Return [X, Y] of the center of cell containing provided text 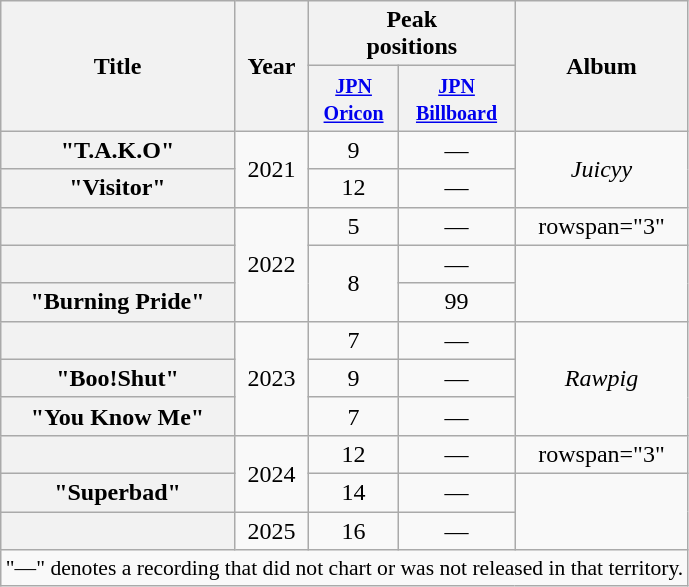
2022 [272, 264]
2024 [272, 473]
JPNOricon [354, 98]
Juicyy [602, 169]
"You Know Me" [118, 416]
"—" denotes a recording that did not chart or was not released in that territory. [345, 568]
2021 [272, 169]
5 [354, 226]
JPNBillboard [456, 98]
Rawpig [602, 378]
"Superbad" [118, 492]
"Burning Pride" [118, 302]
16 [354, 531]
2023 [272, 378]
"T.A.K.O" [118, 150]
2025 [272, 531]
99 [456, 302]
"Visitor" [118, 188]
14 [354, 492]
Peak positions [412, 34]
Year [272, 66]
Title [118, 66]
Album [602, 66]
8 [354, 283]
"Boo!Shut" [118, 378]
